For the text-containing cell, return its midpoint in (X, Y) coordinate format. 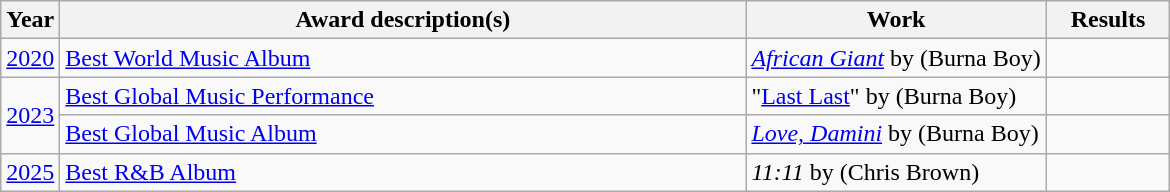
Award description(s) (403, 20)
2023 (30, 115)
African Giant by (Burna Boy) (896, 58)
2020 (30, 58)
Best Global Music Album (403, 134)
Love, Damini by (Burna Boy) (896, 134)
Work (896, 20)
Best R&B Album (403, 172)
Best Global Music Performance (403, 96)
Best World Music Album (403, 58)
2025 (30, 172)
Year (30, 20)
11:11 by (Chris Brown) (896, 172)
"Last Last" by (Burna Boy) (896, 96)
Results (1108, 20)
